Return [X, Y] of the center of cell containing provided text 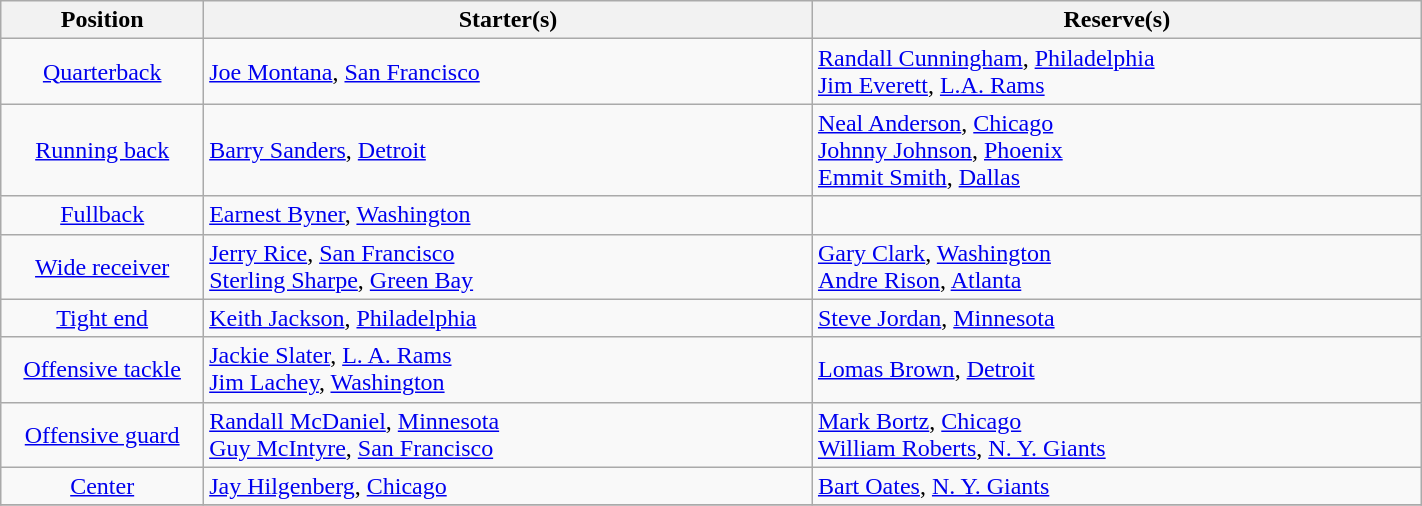
Jackie Slater, L. A. Rams Jim Lachey, Washington [508, 370]
Fullback [102, 215]
Wide receiver [102, 266]
Position [102, 20]
Earnest Byner, Washington [508, 215]
Randall McDaniel, Minnesota Guy McIntyre, San Francisco [508, 434]
Reserve(s) [1116, 20]
Offensive tackle [102, 370]
Offensive guard [102, 434]
Randall Cunningham, Philadelphia Jim Everett, L.A. Rams [1116, 72]
Neal Anderson, Chicago Johnny Johnson, Phoenix Emmit Smith, Dallas [1116, 150]
Center [102, 486]
Jay Hilgenberg, Chicago [508, 486]
Jerry Rice, San Francisco Sterling Sharpe, Green Bay [508, 266]
Bart Oates, N. Y. Giants [1116, 486]
Gary Clark, Washington Andre Rison, Atlanta [1116, 266]
Quarterback [102, 72]
Running back [102, 150]
Tight end [102, 318]
Lomas Brown, Detroit [1116, 370]
Steve Jordan, Minnesota [1116, 318]
Barry Sanders, Detroit [508, 150]
Mark Bortz, Chicago William Roberts, N. Y. Giants [1116, 434]
Keith Jackson, Philadelphia [508, 318]
Starter(s) [508, 20]
Joe Montana, San Francisco [508, 72]
